Provide the (x, y) coordinate of the cell's center where the given text is located.  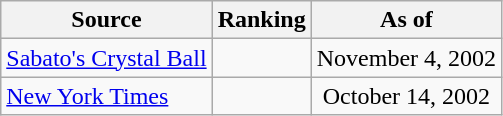
October 14, 2002 (406, 96)
Ranking (262, 20)
As of (406, 20)
November 4, 2002 (406, 58)
New York Times (106, 96)
Source (106, 20)
Sabato's Crystal Ball (106, 58)
